Locate the cell with the specified text and output its [X, Y] center coordinate. 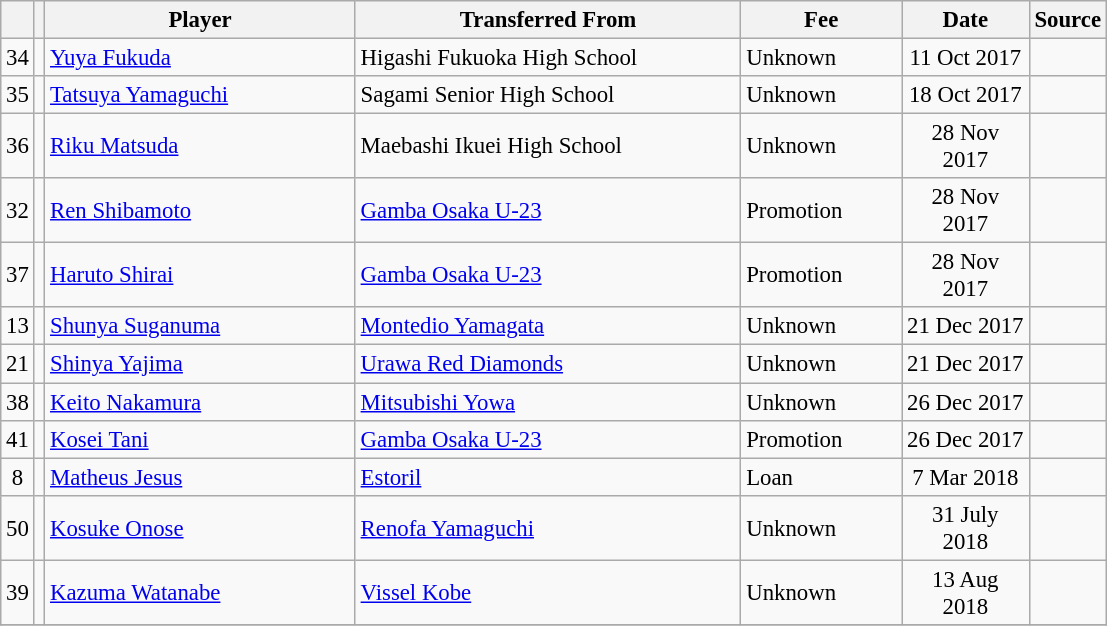
Loan [822, 477]
Higashi Fukuoka High School [548, 58]
Transferred From [548, 20]
Fee [822, 20]
Kosei Tani [200, 439]
13 [18, 327]
38 [18, 402]
Tatsuya Yamaguchi [200, 95]
Kosuke Onose [200, 528]
Sagami Senior High School [548, 95]
Mitsubishi Yowa [548, 402]
Shinya Yajima [200, 364]
Maebashi Ikuei High School [548, 146]
Player [200, 20]
32 [18, 210]
Haruto Shirai [200, 276]
Riku Matsuda [200, 146]
Source [1068, 20]
Vissel Kobe [548, 592]
34 [18, 58]
13 Aug 2018 [966, 592]
37 [18, 276]
Date [966, 20]
Matheus Jesus [200, 477]
35 [18, 95]
31 July 2018 [966, 528]
Estoril [548, 477]
Renofa Yamaguchi [548, 528]
50 [18, 528]
39 [18, 592]
Yuya Fukuda [200, 58]
36 [18, 146]
Shunya Suganuma [200, 327]
Urawa Red Diamonds [548, 364]
Montedio Yamagata [548, 327]
7 Mar 2018 [966, 477]
21 [18, 364]
8 [18, 477]
Kazuma Watanabe [200, 592]
18 Oct 2017 [966, 95]
Ren Shibamoto [200, 210]
41 [18, 439]
11 Oct 2017 [966, 58]
Keito Nakamura [200, 402]
